Detect which cell encompasses the target text, then output its (X, Y) center coordinate. 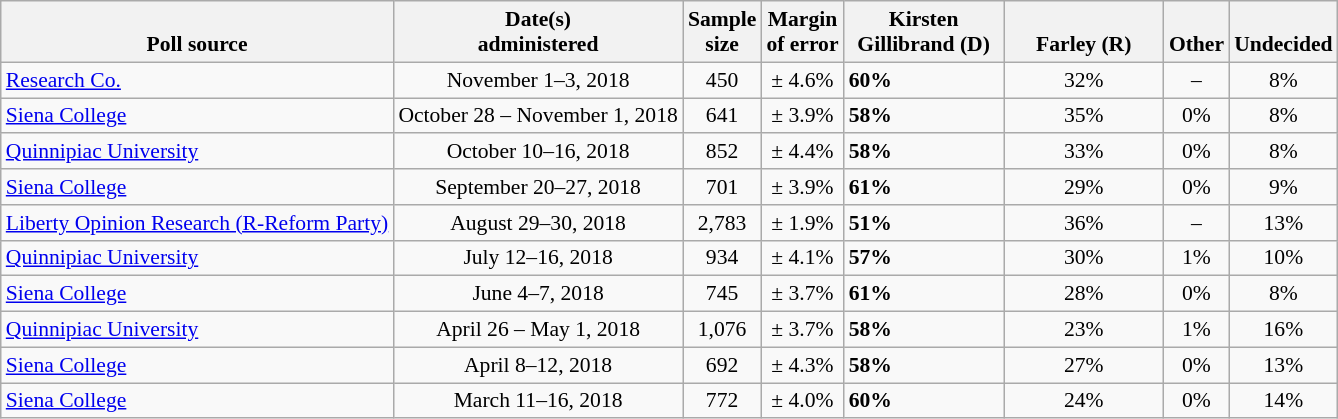
June 4–7, 2018 (538, 294)
692 (722, 365)
16% (1283, 330)
57% (924, 258)
450 (722, 80)
± 4.0% (802, 401)
24% (1084, 401)
27% (1084, 365)
November 1–3, 2018 (538, 80)
35% (1084, 116)
Undecided (1283, 32)
772 (722, 401)
April 8–12, 2018 (538, 365)
± 4.6% (802, 80)
Samplesize (722, 32)
701 (722, 187)
March 11–16, 2018 (538, 401)
Poll source (198, 32)
28% (1084, 294)
July 12–16, 2018 (538, 258)
August 29–30, 2018 (538, 223)
± 1.9% (802, 223)
51% (924, 223)
Date(s)administered (538, 32)
14% (1283, 401)
745 (722, 294)
Other (1196, 32)
Farley (R) (1084, 32)
October 28 – November 1, 2018 (538, 116)
2,783 (722, 223)
Research Co. (198, 80)
36% (1084, 223)
9% (1283, 187)
10% (1283, 258)
33% (1084, 152)
Marginof error (802, 32)
1,076 (722, 330)
32% (1084, 80)
852 (722, 152)
± 4.3% (802, 365)
641 (722, 116)
October 10–16, 2018 (538, 152)
Liberty Opinion Research (R-Reform Party) (198, 223)
April 26 – May 1, 2018 (538, 330)
30% (1084, 258)
± 4.4% (802, 152)
23% (1084, 330)
September 20–27, 2018 (538, 187)
± 4.1% (802, 258)
29% (1084, 187)
934 (722, 258)
KirstenGillibrand (D) (924, 32)
